For the text-containing cell, return its midpoint in [x, y] coordinate format. 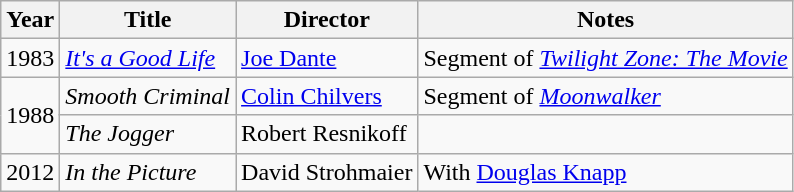
Notes [606, 20]
Robert Resnikoff [327, 134]
2012 [30, 172]
Colin Chilvers [327, 96]
Title [148, 20]
Segment of Moonwalker [606, 96]
Smooth Criminal [148, 96]
Director [327, 20]
1988 [30, 115]
In the Picture [148, 172]
David Strohmaier [327, 172]
Joe Dante [327, 58]
1983 [30, 58]
It's a Good Life [148, 58]
With Douglas Knapp [606, 172]
Segment of Twilight Zone: The Movie [606, 58]
The Jogger [148, 134]
Year [30, 20]
